Search for the cell housing the specified text and yield its (x, y) center coordinate. 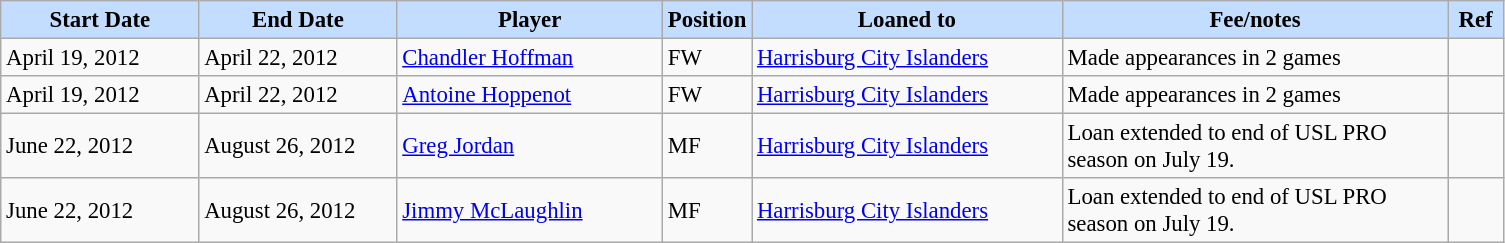
Antoine Hoppenot (530, 95)
Ref (1476, 20)
Jimmy McLaughlin (530, 210)
Player (530, 20)
Fee/notes (1255, 20)
Chandler Hoffman (530, 58)
Loaned to (908, 20)
End Date (298, 20)
Position (708, 20)
Greg Jordan (530, 146)
Start Date (100, 20)
